Pinpoint the cell where the given text exists, returning its (X, Y) midpoint coordinate. 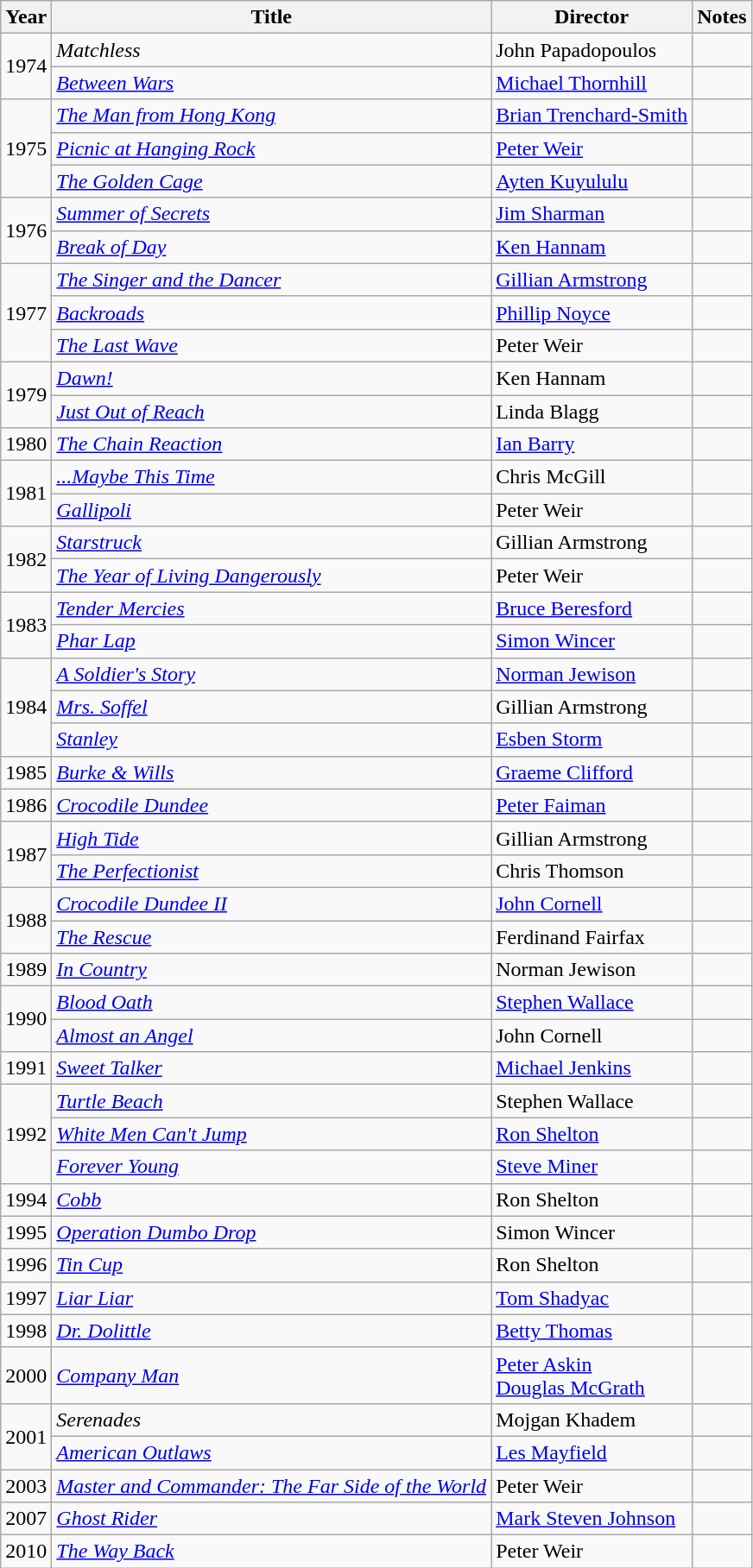
Dr. Dolittle (271, 1331)
1995 (26, 1232)
Mojgan Khadem (592, 1420)
1994 (26, 1200)
Peter Faiman (592, 805)
Brian Trenchard-Smith (592, 116)
1979 (26, 394)
Jim Sharman (592, 214)
Turtle Beach (271, 1101)
The Singer and the Dancer (271, 280)
Linda Blagg (592, 412)
In Country (271, 970)
High Tide (271, 838)
Ghost Rider (271, 1519)
Operation Dumbo Drop (271, 1232)
Ferdinand Fairfax (592, 936)
Blood Oath (271, 1003)
Master and Commander: The Far Side of the World (271, 1485)
1980 (26, 444)
Matchless (271, 50)
Les Mayfield (592, 1452)
Esben Storm (592, 740)
1988 (26, 920)
Michael Jenkins (592, 1068)
1989 (26, 970)
Serenades (271, 1420)
The Year of Living Dangerously (271, 576)
Summer of Secrets (271, 214)
Mark Steven Johnson (592, 1519)
Director (592, 17)
Dawn! (271, 378)
Just Out of Reach (271, 412)
Burke & Wills (271, 772)
Picnic at Hanging Rock (271, 148)
Gallipoli (271, 510)
Break of Day (271, 247)
Mrs. Soffel (271, 707)
Betty Thomas (592, 1331)
The Last Wave (271, 345)
Cobb (271, 1200)
1981 (26, 494)
Ayten Kuyululu (592, 181)
Backroads (271, 312)
Michael Thornhill (592, 83)
1992 (26, 1134)
2001 (26, 1436)
1991 (26, 1068)
1982 (26, 559)
1996 (26, 1265)
2000 (26, 1376)
2003 (26, 1485)
Tender Mercies (271, 608)
Chris McGill (592, 477)
The Man from Hong Kong (271, 116)
Year (26, 17)
1977 (26, 312)
The Golden Cage (271, 181)
Crocodile Dundee (271, 805)
Tom Shadyac (592, 1298)
Ian Barry (592, 444)
Between Wars (271, 83)
Forever Young (271, 1167)
2007 (26, 1519)
2010 (26, 1552)
1983 (26, 625)
Company Man (271, 1376)
1998 (26, 1331)
The Perfectionist (271, 871)
Almost an Angel (271, 1036)
White Men Can't Jump (271, 1134)
1986 (26, 805)
Phar Lap (271, 641)
1990 (26, 1019)
The Way Back (271, 1552)
Steve Miner (592, 1167)
The Chain Reaction (271, 444)
Sweet Talker (271, 1068)
1976 (26, 230)
Stanley (271, 740)
Crocodile Dundee II (271, 904)
A Soldier's Story (271, 674)
The Rescue (271, 936)
Tin Cup (271, 1265)
American Outlaws (271, 1452)
1984 (26, 707)
Chris Thomson (592, 871)
Phillip Noyce (592, 312)
Bruce Beresford (592, 608)
Peter AskinDouglas McGrath (592, 1376)
1985 (26, 772)
...Maybe This Time (271, 477)
1987 (26, 854)
1974 (26, 66)
Graeme Clifford (592, 772)
Title (271, 17)
Notes (722, 17)
1975 (26, 148)
1997 (26, 1298)
John Papadopoulos (592, 50)
Liar Liar (271, 1298)
Starstruck (271, 543)
